Extract the (x, y) coordinate from the center of the cell holding the provided text.  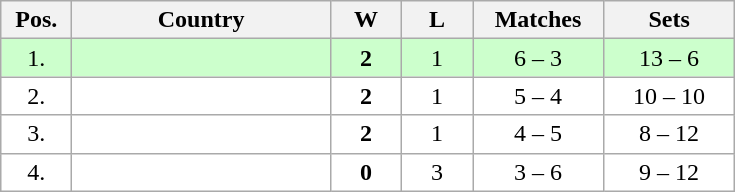
L (436, 20)
2. (36, 96)
13 – 6 (670, 58)
4. (36, 172)
9 – 12 (670, 172)
Matches (538, 20)
0 (366, 172)
1. (36, 58)
10 – 10 (670, 96)
Sets (670, 20)
6 – 3 (538, 58)
Country (202, 20)
3 – 6 (538, 172)
4 – 5 (538, 134)
5 – 4 (538, 96)
W (366, 20)
3 (436, 172)
Pos. (36, 20)
8 – 12 (670, 134)
3. (36, 134)
